Extract the [x, y] coordinate from the center of the cell holding the provided text.  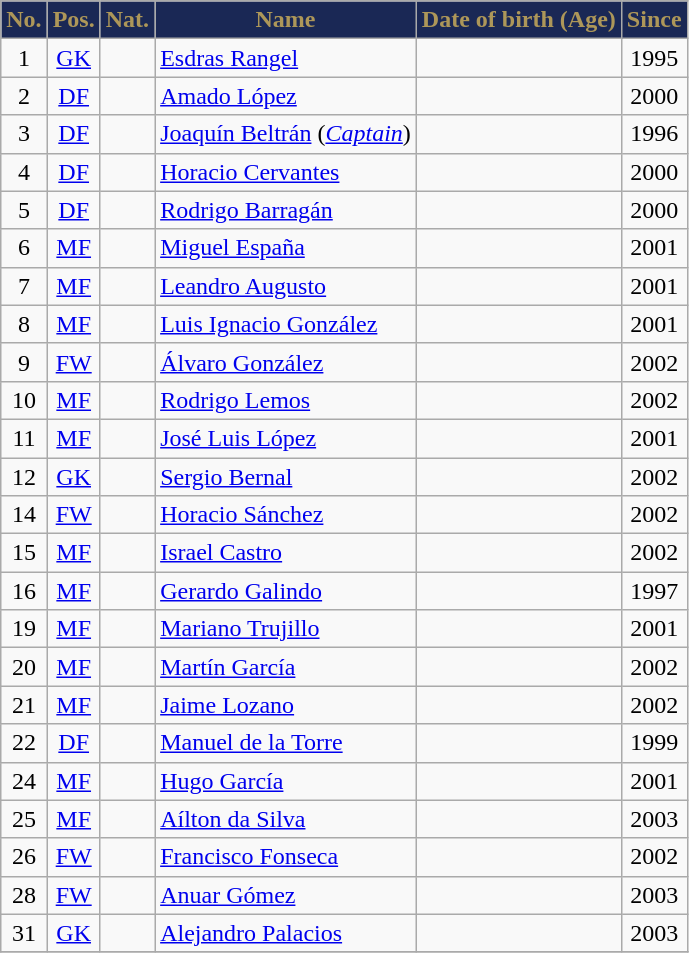
Alejandro Palacios [286, 933]
1996 [654, 134]
Pos. [74, 20]
21 [24, 705]
Leandro Augusto [286, 286]
9 [24, 362]
Israel Castro [286, 553]
Name [286, 20]
25 [24, 819]
22 [24, 743]
1 [24, 58]
6 [24, 248]
16 [24, 591]
31 [24, 933]
12 [24, 477]
19 [24, 629]
15 [24, 553]
1995 [654, 58]
8 [24, 324]
Álvaro González [286, 362]
Esdras Rangel [286, 58]
Luis Ignacio González [286, 324]
Rodrigo Barragán [286, 210]
Miguel España [286, 248]
10 [24, 400]
Since [654, 20]
11 [24, 438]
Hugo García [286, 781]
Date of birth (Age) [518, 20]
Mariano Trujillo [286, 629]
3 [24, 134]
1999 [654, 743]
Anuar Gómez [286, 895]
Aílton da Silva [286, 819]
5 [24, 210]
Manuel de la Torre [286, 743]
Amado López [286, 96]
No. [24, 20]
2 [24, 96]
20 [24, 667]
7 [24, 286]
24 [24, 781]
Rodrigo Lemos [286, 400]
14 [24, 515]
Jaime Lozano [286, 705]
José Luis López [286, 438]
28 [24, 895]
Sergio Bernal [286, 477]
Nat. [127, 20]
4 [24, 172]
Horacio Sánchez [286, 515]
Francisco Fonseca [286, 857]
26 [24, 857]
Horacio Cervantes [286, 172]
Joaquín Beltrán (Captain) [286, 134]
Martín García [286, 667]
1997 [654, 591]
Gerardo Galindo [286, 591]
